Output the [X, Y] coordinate of the center of the cell containing the given text.  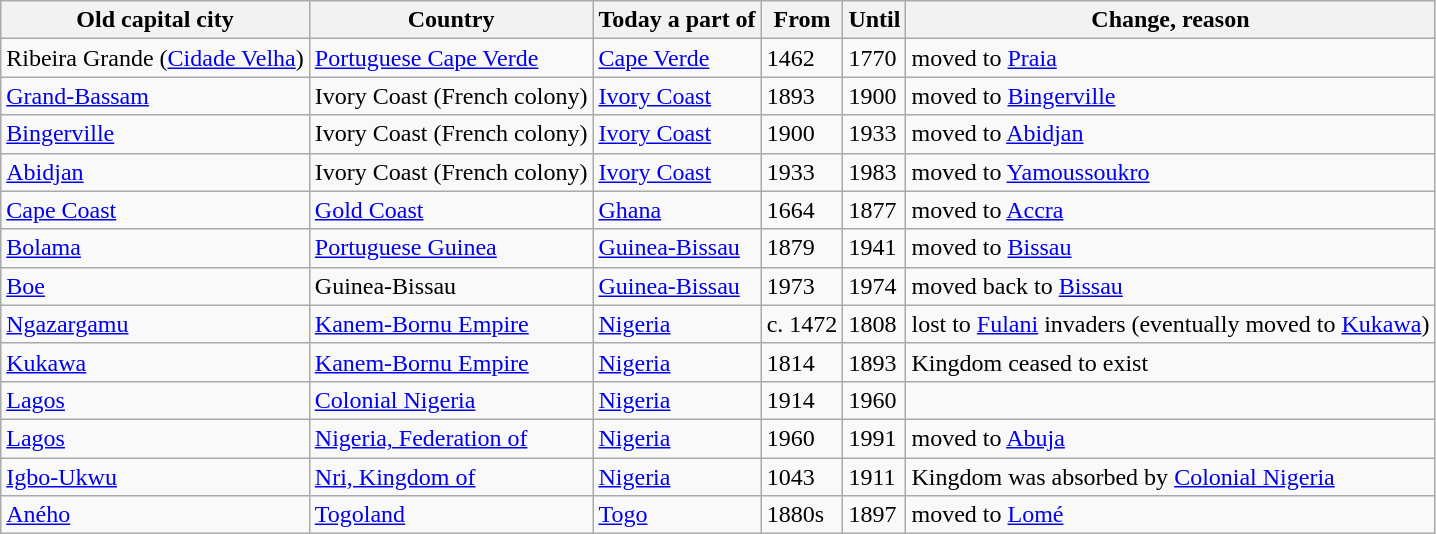
Today a part of [677, 20]
moved back to Bissau [1170, 286]
Bolama [156, 248]
Cape Coast [156, 210]
1770 [874, 58]
1914 [802, 400]
1880s [802, 515]
moved to Yamoussoukro [1170, 172]
moved to Accra [1170, 210]
From [802, 20]
Ngazargamu [156, 324]
Aného [156, 515]
1814 [802, 362]
1462 [802, 58]
Colonial Nigeria [451, 400]
1877 [874, 210]
1911 [874, 477]
Ribeira Grande (Cidade Velha) [156, 58]
Igbo-Ukwu [156, 477]
moved to Abuja [1170, 438]
Nigeria, Federation of [451, 438]
1043 [802, 477]
Kingdom ceased to exist [1170, 362]
1897 [874, 515]
1983 [874, 172]
Ghana [677, 210]
Bingerville [156, 134]
Nri, Kingdom of [451, 477]
moved to Bissau [1170, 248]
Gold Coast [451, 210]
1991 [874, 438]
1974 [874, 286]
1664 [802, 210]
1973 [802, 286]
Boe [156, 286]
Portuguese Guinea [451, 248]
lost to Fulani invaders (eventually moved to Kukawa) [1170, 324]
Kingdom was absorbed by Colonial Nigeria [1170, 477]
Portuguese Cape Verde [451, 58]
1941 [874, 248]
moved to Praia [1170, 58]
Kukawa [156, 362]
moved to Abidjan [1170, 134]
moved to Lomé [1170, 515]
c. 1472 [802, 324]
1808 [874, 324]
1879 [802, 248]
moved to Bingerville [1170, 96]
Grand-Bassam [156, 96]
Cape Verde [677, 58]
Country [451, 20]
Togoland [451, 515]
Until [874, 20]
Old capital city [156, 20]
Togo [677, 515]
Abidjan [156, 172]
Change, reason [1170, 20]
